Determine the (X, Y) coordinate at the center of the cell enclosing the given text.  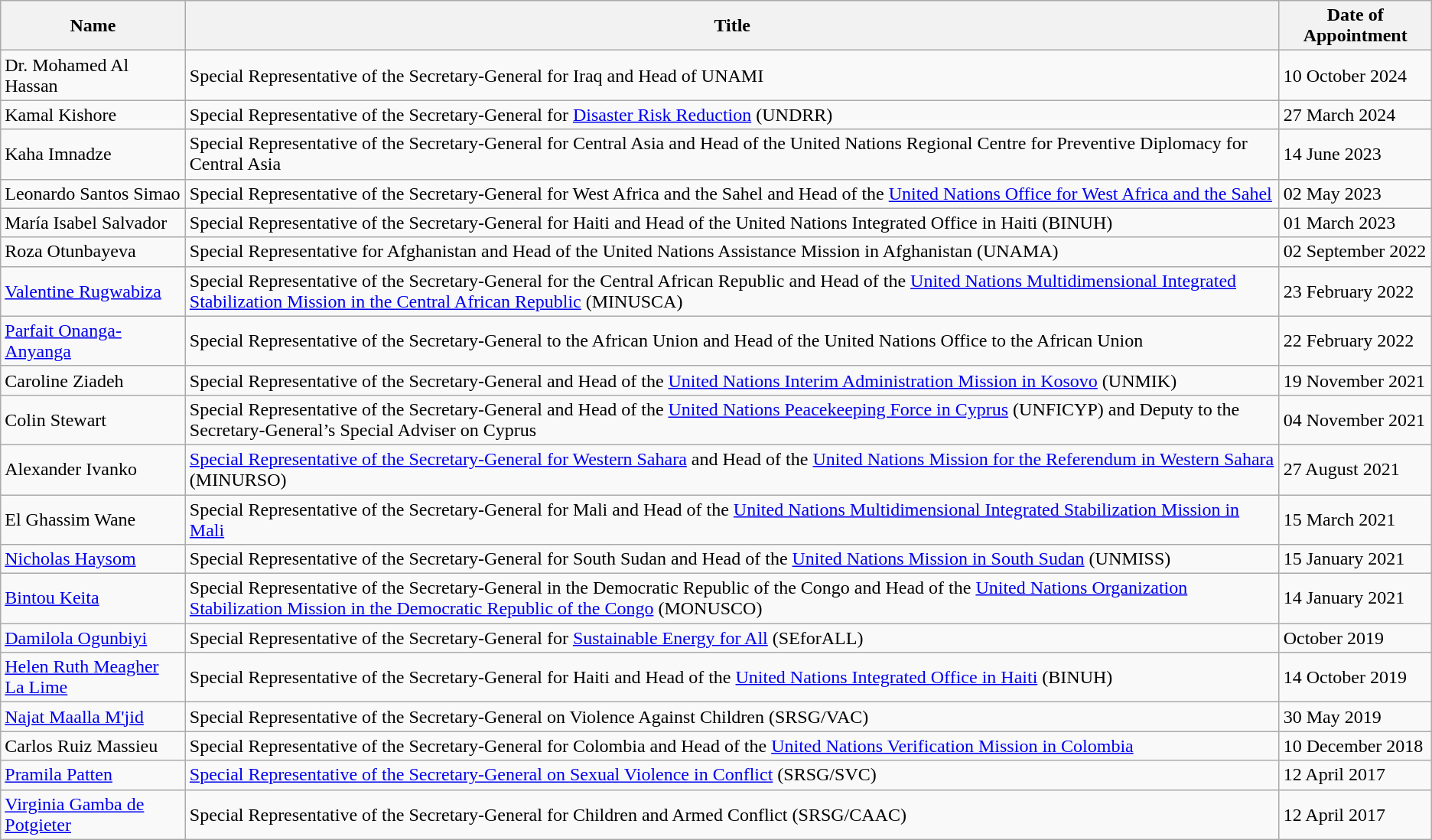
Date of Appointment (1356, 26)
14 June 2023 (1356, 155)
Special Representative of the Secretary-General for Children and Armed Conflict (SRSG/CAAC) (732, 814)
15 March 2021 (1356, 519)
El Ghassim Wane (93, 519)
Valentine Rugwabiza (93, 291)
10 October 2024 (1356, 75)
14 January 2021 (1356, 598)
Helen Ruth Meagher La Lime (93, 678)
Special Representative of the Secretary-General and Head of the United Nations Interim Administration Mission in Kosovo (UNMIK) (732, 380)
Parfait Onanga-Anyanga (93, 341)
14 October 2019 (1356, 678)
22 February 2022 (1356, 341)
Carlos Ruiz Massieu (93, 746)
Special Representative of the Secretary-General on Sexual Violence in Conflict (SRSG/SVC) (732, 775)
Name (93, 26)
10 December 2018 (1356, 746)
Special Representative of the Secretary-General for Mali and Head of the United Nations Multidimensional Integrated Stabilization Mission in Mali (732, 519)
Special Representative of the Secretary-General for Colombia and Head of the United Nations Verification Mission in Colombia (732, 746)
October 2019 (1356, 638)
Colin Stewart (93, 419)
02 May 2023 (1356, 194)
Special Representative of the Secretary-General to the African Union and Head of the United Nations Office to the African Union (732, 341)
Dr. Mohamed Al Hassan (93, 75)
19 November 2021 (1356, 380)
Kaha Imnadze (93, 155)
Pramila Patten (93, 775)
Alexander Ivanko (93, 470)
Title (732, 26)
Bintou Keita (93, 598)
Damilola Ogunbiyi (93, 638)
María Isabel Salvador (93, 223)
Nicholas Haysom (93, 559)
01 March 2023 (1356, 223)
Special Representative of the Secretary-General for South Sudan and Head of the United Nations Mission in South Sudan (UNMISS) (732, 559)
Special Representative of the Secretary-General for Iraq and Head of UNAMI (732, 75)
Caroline Ziadeh (93, 380)
Special Representative of the Secretary-General for Disaster Risk Reduction (UNDRR) (732, 115)
Special Representative of the Secretary-General for Sustainable Energy for All (SEforALL) (732, 638)
02 September 2022 (1356, 252)
23 February 2022 (1356, 291)
30 May 2019 (1356, 717)
Najat Maalla M'jid (93, 717)
Leonardo Santos Simao (93, 194)
27 August 2021 (1356, 470)
Roza Otunbayeva (93, 252)
Virginia Gamba de Potgieter (93, 814)
15 January 2021 (1356, 559)
27 March 2024 (1356, 115)
Special Representative for Afghanistan and Head of the United Nations Assistance Mission in Afghanistan (UNAMA) (732, 252)
Special Representative of the Secretary-General on Violence Against Children (SRSG/VAC) (732, 717)
Kamal Kishore (93, 115)
04 November 2021 (1356, 419)
Special Representative of the Secretary-General for West Africa and the Sahel and Head of the United Nations Office for West Africa and the Sahel (732, 194)
